Return the (X, Y) coordinate for the center point of the cell that contains the specified text.  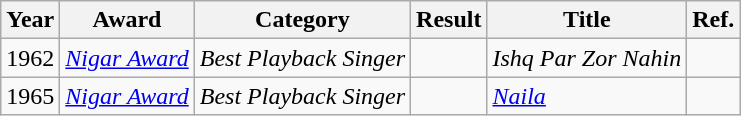
Ishq Par Zor Nahin (587, 58)
Award (127, 20)
Category (302, 20)
Result (449, 20)
Ref. (714, 20)
1962 (30, 58)
Year (30, 20)
Title (587, 20)
1965 (30, 96)
Naila (587, 96)
